Output the [x, y] coordinate of the center of the cell containing the given text.  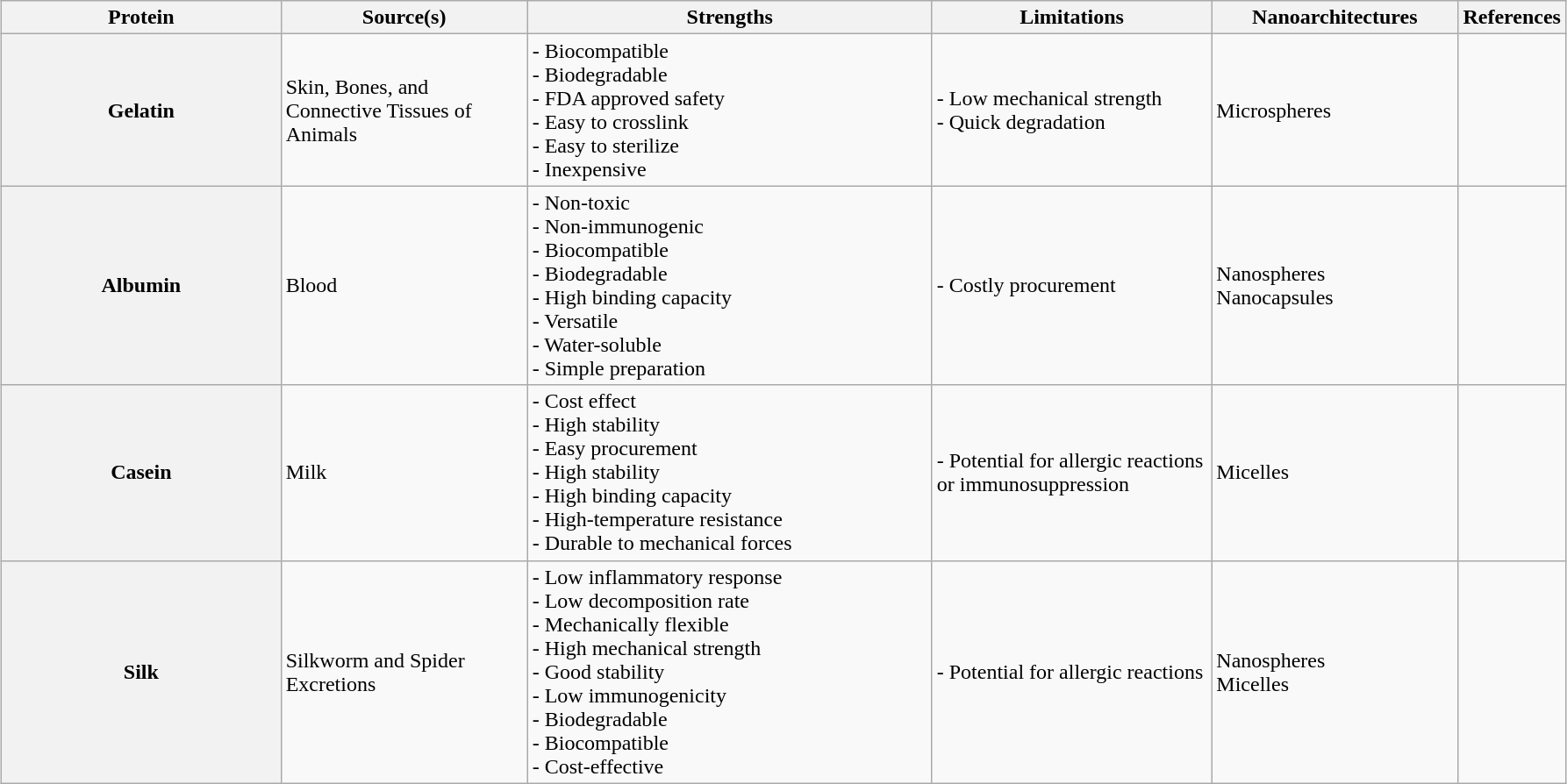
Blood [404, 286]
- Non-toxic- Non-immunogenic- Biocompatible- Biodegradable- High binding capacity- Versatile- Water-soluble- Simple preparation [730, 286]
Gelatin [142, 110]
Strengths [730, 18]
Silkworm and Spider Excretions [404, 672]
Microspheres [1335, 110]
Nanoarchitectures [1335, 18]
Silk [142, 672]
- Cost effect- High stability- Easy procurement- High stability- High binding capacity- High-temperature resistance- Durable to mechanical forces [730, 473]
Albumin [142, 286]
NanospheresMicelles [1335, 672]
Skin, Bones, and Connective Tissues of Animals [404, 110]
Milk [404, 473]
References [1513, 18]
- Potential for allergic reactions or immunosuppression [1072, 473]
Casein [142, 473]
- Low mechanical strength- Quick degradation [1072, 110]
Limitations [1072, 18]
- Potential for allergic reactions [1072, 672]
Protein [142, 18]
NanospheresNanocapsules [1335, 286]
- Costly procurement [1072, 286]
- Biocompatible- Biodegradable- FDA approved safety- Easy to crosslink- Easy to sterilize- Inexpensive [730, 110]
Micelles [1335, 473]
Source(s) [404, 18]
